Return (x, y) of the center of cell containing provided text 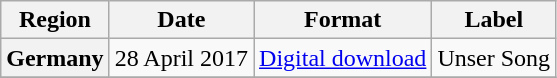
Region (55, 20)
Germany (55, 58)
Unser Song (494, 58)
Date (181, 20)
Digital download (343, 58)
Format (343, 20)
28 April 2017 (181, 58)
Label (494, 20)
